Provide the (x, y) coordinate of the cell's center where the given text is located.  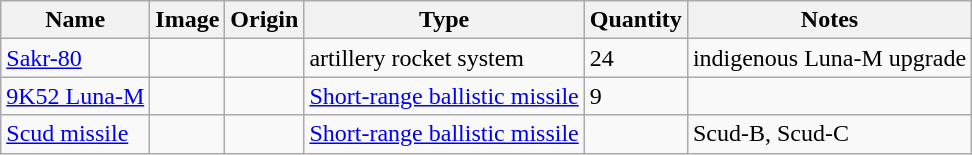
Name (76, 20)
9 (636, 96)
Scud-B, Scud-C (829, 134)
9K52 Luna-M (76, 96)
Notes (829, 20)
artillery rocket system (444, 58)
indigenous Luna-M upgrade (829, 58)
Quantity (636, 20)
Image (188, 20)
24 (636, 58)
Type (444, 20)
Scud missile (76, 134)
Origin (264, 20)
Sakr-80 (76, 58)
